For the text-containing cell, return its midpoint in [X, Y] coordinate format. 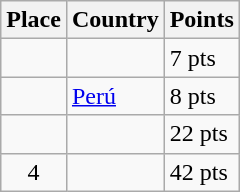
Country [115, 20]
Perú [115, 96]
Points [202, 20]
Place [34, 20]
8 pts [202, 96]
4 [34, 172]
7 pts [202, 58]
22 pts [202, 134]
42 pts [202, 172]
